Return (x, y) of the center of cell containing provided text 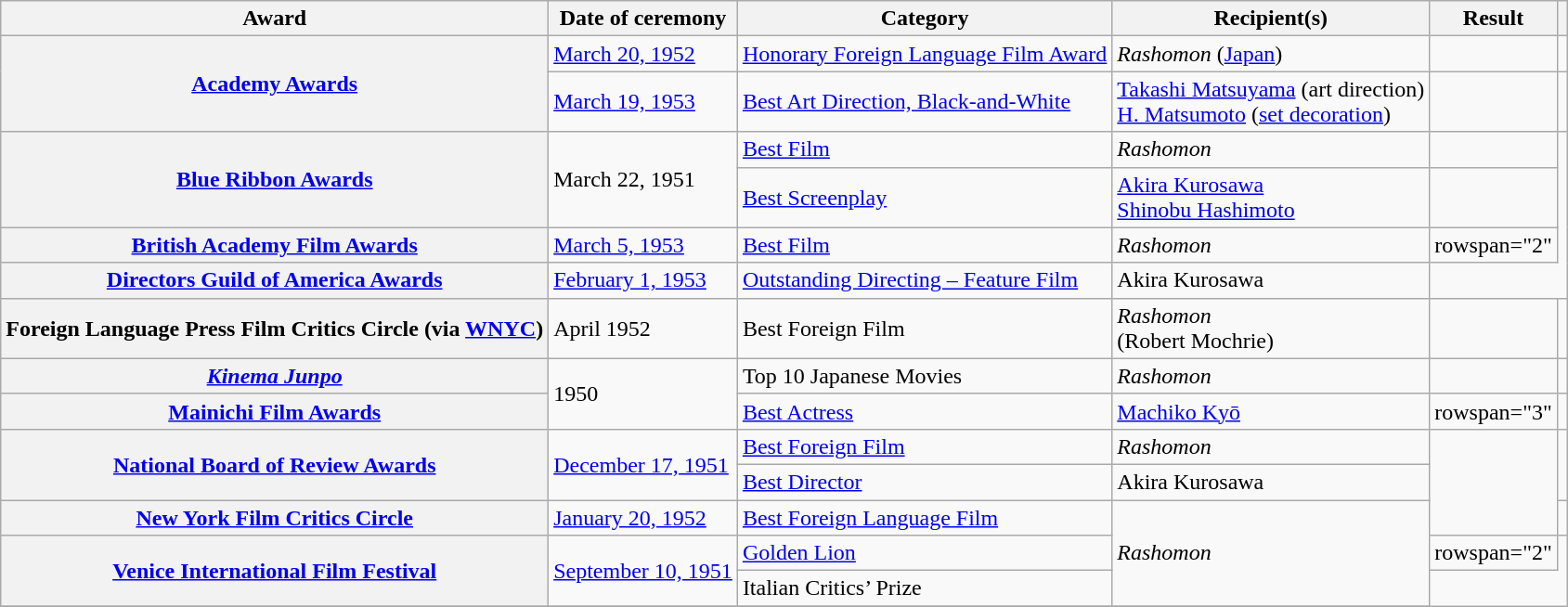
Blue Ribbon Awards (275, 180)
Honorary Foreign Language Film Award (925, 54)
British Academy Film Awards (275, 245)
March 20, 1952 (643, 54)
Golden Lion (925, 553)
Foreign Language Press Film Critics Circle (via WNYC) (275, 329)
Award (275, 19)
Machiko Kyō (1271, 411)
Mainichi Film Awards (275, 411)
Best Director (925, 482)
Best Actress (925, 411)
Best Foreign Language Film (925, 517)
September 10, 1951 (643, 571)
National Board of Review Awards (275, 464)
April 1952 (643, 329)
New York Film Critics Circle (275, 517)
December 17, 1951 (643, 464)
Takashi Matsuyama (art direction)H. Matsumoto (set decoration) (1271, 102)
March 5, 1953 (643, 245)
Category (925, 19)
Outstanding Directing – Feature Film (925, 280)
Akira KurosawaShinobu Hashimoto (1271, 197)
Top 10 Japanese Movies (925, 376)
Academy Awards (275, 84)
rowspan="3" (1494, 411)
1950 (643, 394)
March 22, 1951 (643, 180)
Italian Critics’ Prize (925, 588)
Recipient(s) (1271, 19)
Best Screenplay (925, 197)
Result (1494, 19)
January 20, 1952 (643, 517)
February 1, 1953 (643, 280)
Directors Guild of America Awards (275, 280)
Rashomon(Robert Mochrie) (1271, 329)
Venice International Film Festival (275, 571)
Rashomon (Japan) (1271, 54)
Kinema Junpo (275, 376)
Date of ceremony (643, 19)
March 19, 1953 (643, 102)
Best Art Direction, Black-and-White (925, 102)
